Provide the (X, Y) coordinate of the cell's center where the given text is located.  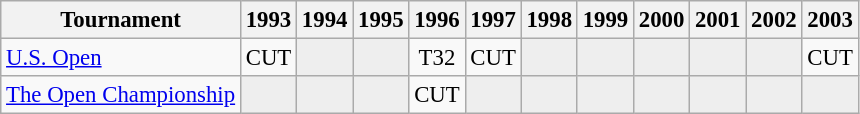
1993 (268, 20)
2000 (661, 20)
1996 (437, 20)
The Open Championship (121, 95)
2001 (718, 20)
2002 (774, 20)
2003 (830, 20)
T32 (437, 58)
1997 (493, 20)
1995 (381, 20)
1998 (549, 20)
1999 (605, 20)
Tournament (121, 20)
U.S. Open (121, 58)
1994 (325, 20)
